Pinpoint the cell where the given text exists, returning its [x, y] midpoint coordinate. 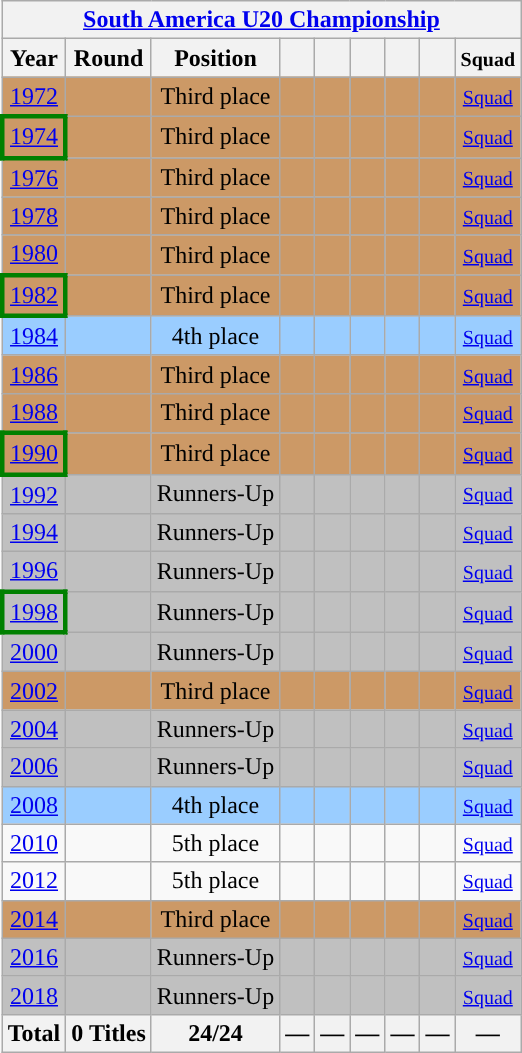
24/24 [215, 1033]
Round [109, 58]
2000 [34, 652]
1982 [34, 296]
South America U20 Championship [261, 20]
1986 [34, 374]
1984 [34, 336]
2014 [34, 919]
1996 [34, 572]
1980 [34, 255]
1990 [34, 454]
1992 [34, 494]
2008 [34, 805]
Total [34, 1033]
Year [34, 58]
Position [215, 58]
2010 [34, 843]
2018 [34, 995]
1978 [34, 216]
2016 [34, 957]
2002 [34, 691]
0 Titles [109, 1033]
2012 [34, 881]
1988 [34, 413]
1974 [34, 136]
1972 [34, 97]
2006 [34, 767]
2004 [34, 729]
1976 [34, 178]
1994 [34, 533]
1998 [34, 612]
